Provide the (X, Y) coordinate of the cell's center where the given text is located.  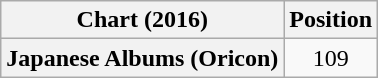
Position (331, 20)
109 (331, 58)
Chart (2016) (142, 20)
Japanese Albums (Oricon) (142, 58)
